Scan for the cell matching the given text and deliver its [x, y] coordinate at center. 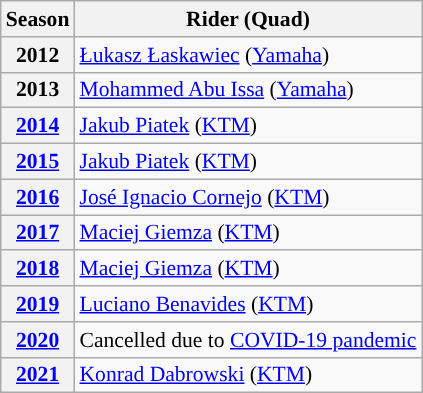
2019 [38, 304]
Luciano Benavides (KTM) [248, 304]
Mohammed Abu Issa (Yamaha) [248, 90]
José Ignacio Cornejo (KTM) [248, 197]
2021 [38, 375]
2017 [38, 233]
2020 [38, 340]
Konrad Dabrowski (KTM) [248, 375]
Łukasz Łaskawiec (Yamaha) [248, 55]
2012 [38, 55]
2013 [38, 90]
2014 [38, 126]
Season [38, 19]
2016 [38, 197]
2015 [38, 162]
2018 [38, 269]
Rider (Quad) [248, 19]
Cancelled due to COVID-19 pandemic [248, 340]
